Output the (x, y) coordinate of the center of the cell containing the given text.  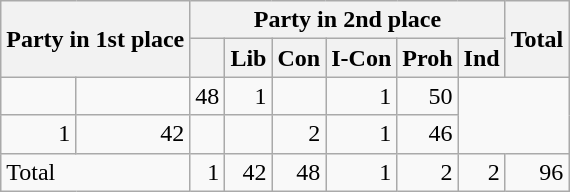
Proh (428, 58)
Con (299, 58)
Ind (482, 58)
I-Con (362, 58)
46 (428, 134)
Lib (248, 58)
96 (537, 172)
Party in 1st place (96, 39)
Party in 2nd place (348, 20)
50 (428, 96)
